Find where the given text appears and provide that cell's center as [X, Y] coordinate. 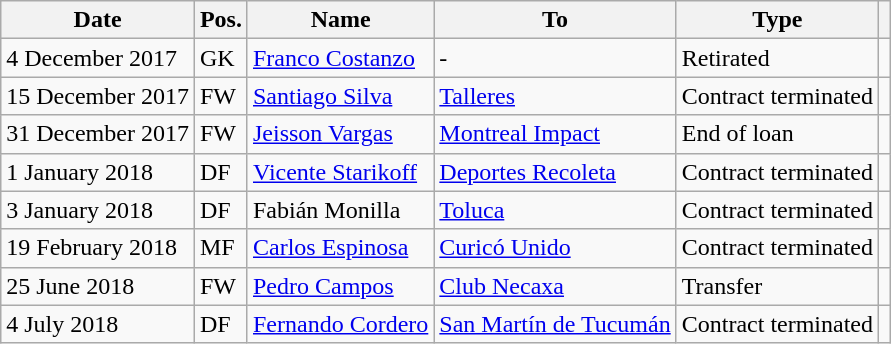
4 December 2017 [98, 58]
Fabián Monilla [340, 210]
19 February 2018 [98, 248]
Club Necaxa [555, 286]
Toluca [555, 210]
Carlos Espinosa [340, 248]
1 January 2018 [98, 172]
4 July 2018 [98, 324]
GK [220, 58]
Curicó Unido [555, 248]
San Martín de Tucumán [555, 324]
Transfer [777, 286]
Talleres [555, 96]
Type [777, 20]
25 June 2018 [98, 286]
Jeisson Vargas [340, 134]
To [555, 20]
End of loan [777, 134]
Vicente Starikoff [340, 172]
31 December 2017 [98, 134]
- [555, 58]
Pedro Campos [340, 286]
15 December 2017 [98, 96]
Fernando Cordero [340, 324]
MF [220, 248]
Date [98, 20]
Santiago Silva [340, 96]
3 January 2018 [98, 210]
Pos. [220, 20]
Montreal Impact [555, 134]
Franco Costanzo [340, 58]
Name [340, 20]
Deportes Recoleta [555, 172]
Retirated [777, 58]
